Identify which cell holds the provided text, then report its (X, Y) central coordinate. 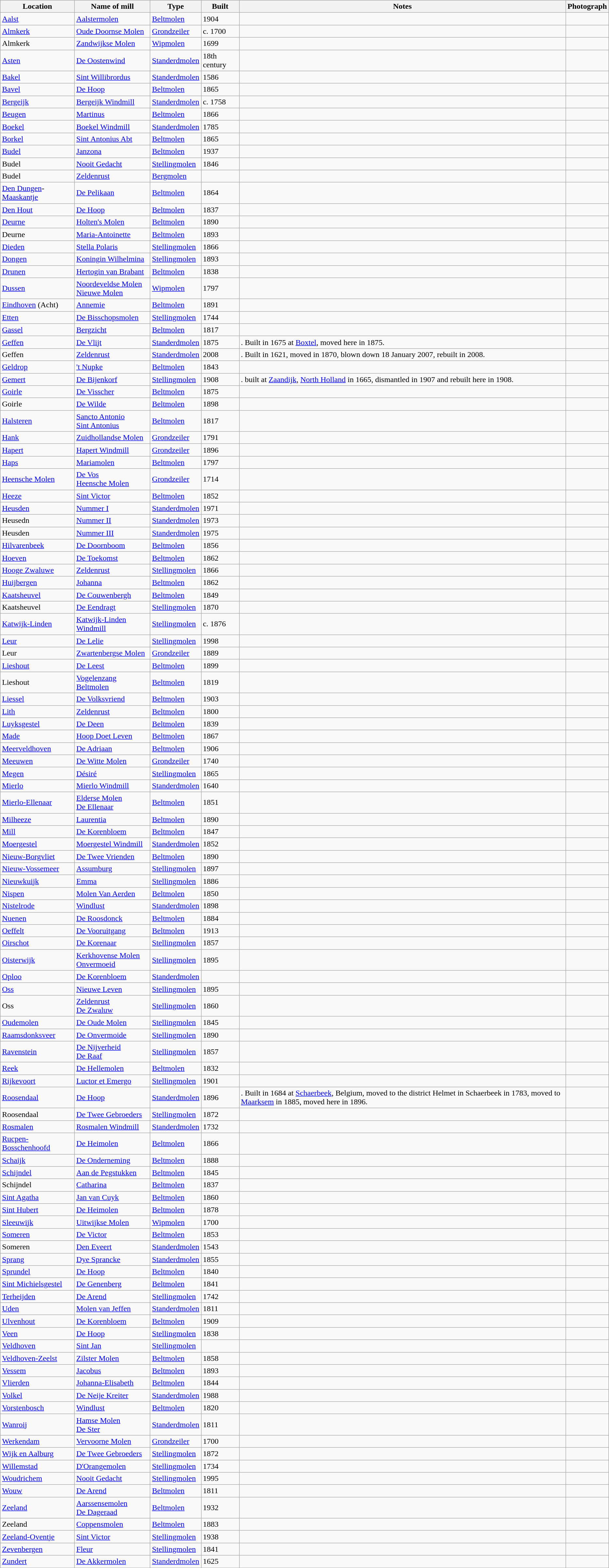
De VosHeensche Molen (113, 479)
Hilvarenbeek (37, 545)
Uden (37, 1309)
1904 (220, 19)
Luyksgestel (37, 724)
Martinus (113, 114)
1888 (220, 1160)
Molen Van Aerden (113, 894)
De Bijenkorf (113, 379)
De Akkermolen (113, 1561)
Dieden (37, 247)
Nistelrode (37, 906)
Aalst (37, 19)
Heusedn (37, 521)
Kerkhovense MolenOnvermoeid (113, 960)
Hoeven (37, 558)
Emma (113, 881)
1840 (220, 1272)
c. 1758 (220, 102)
Molen van Jeffen (113, 1309)
Oploo (37, 977)
Coppensmolen (113, 1524)
1901 (220, 1081)
Katwijk-Linden Windmill (113, 624)
Bergeijk (37, 102)
1858 (220, 1358)
1640 (220, 786)
Oude Doornse Molen (113, 31)
Wouw (37, 1491)
Volkel (37, 1395)
Geldrop (37, 367)
De Onvermoide (113, 1035)
Vlierden (37, 1383)
Luctor et Emergo (113, 1081)
De Twee Vrienden (113, 857)
. built at Zaandijk, North Holland in 1665, dismantled in 1907 and rebuilt here in 1908. (402, 379)
1586 (220, 77)
Boekel (37, 126)
Zevenbergen (37, 1549)
Hamse MolenDe Ster (113, 1424)
Mierlo Windmill (113, 786)
Hooge Zwaluwe (37, 570)
1913 (220, 931)
Gemert (37, 379)
De Genenberg (113, 1284)
1883 (220, 1524)
Vorstenbosch (37, 1408)
Bergzicht (113, 330)
1884 (220, 918)
1740 (220, 761)
Zilster Molen (113, 1358)
Zeeland-Oventje (37, 1537)
Maria-Antoinette (113, 234)
De Witte Molen (113, 761)
Johanna (113, 582)
Megen (37, 773)
Nieuw-Borgvliet (37, 857)
Jacobus (113, 1371)
Heensche Molen (37, 479)
1855 (220, 1259)
Wijk en Aalburg (37, 1454)
Nummer III (113, 533)
Raamsdonksveer (37, 1035)
Assumburg (113, 869)
Borkel (37, 139)
Bavel (37, 89)
De Oostenwind (113, 60)
Fleur (113, 1549)
Wanroij (37, 1424)
1938 (220, 1537)
1932 (220, 1508)
Made (37, 736)
Den Hout (37, 210)
. Built in 1675 at Boxtel, moved here in 1875. (402, 342)
De Leest (113, 666)
Milheeze (37, 819)
1846 (220, 164)
Schaijk (37, 1160)
1853 (220, 1234)
Laurentia (113, 819)
Zandwijkse Molen (113, 44)
De Volksvriend (113, 699)
De Couwenbergh (113, 595)
Sint Willibrordus (113, 77)
Bergeijk Windmill (113, 102)
Meerveldhoven (37, 749)
Asten (37, 60)
1785 (220, 126)
Johanna-Elisabeth (113, 1383)
Aalstermolen (113, 19)
De Toekomst (113, 558)
Nummer II (113, 521)
1744 (220, 317)
Name of mill (113, 7)
De Onderneming (113, 1160)
Den Eveert (113, 1247)
1849 (220, 595)
Vessem (37, 1371)
1899 (220, 666)
1906 (220, 749)
Liessel (37, 699)
De Eendragt (113, 607)
1734 (220, 1466)
Oirschot (37, 943)
1625 (220, 1561)
Bakel (37, 77)
Beugen (37, 114)
Moergestel (37, 844)
c. 1876 (220, 624)
Zwartenbergse Molen (113, 653)
1891 (220, 305)
't Nupke (113, 367)
1886 (220, 881)
1800 (220, 711)
Nieuwe Leven (113, 989)
Mierlo (37, 786)
Sprang (37, 1259)
Stella Polaris (113, 247)
Huijbergen (37, 582)
Dongen (37, 259)
Nieuw-Vossemeer (37, 869)
Noordeveldse MolenNieuwe Molen (113, 288)
Eindhoven (Acht) (37, 305)
Lith (37, 711)
De Vlijt (113, 342)
Jan van Cuyk (113, 1197)
De Pelikaan (113, 193)
Katwijk-Linden (37, 624)
1699 (220, 44)
Willemstad (37, 1466)
Sprundel (37, 1272)
2008 (220, 354)
Heeze (37, 496)
Hapert Windmill (113, 450)
Dussen (37, 288)
Type (176, 7)
1844 (220, 1383)
1847 (220, 832)
Sancto AntonioSint Antonius (113, 421)
1867 (220, 736)
Reek (37, 1069)
Terheijden (37, 1296)
1832 (220, 1069)
1995 (220, 1479)
Hank (37, 438)
Nuenen (37, 918)
1732 (220, 1127)
Ravenstein (37, 1052)
Etten (37, 317)
Zuidhollandse Molen (113, 438)
1998 (220, 641)
. Built in 1684 at Schaerbeek, Belgium, moved to the district Helmet in Schaerbeek in 1783, moved to Maarksem in 1885, moved here in 1896. (402, 1098)
Janzona (113, 151)
De NijverheidDe Raaf (113, 1052)
Woudrichem (37, 1479)
Koningin Wilhelmina (113, 259)
1543 (220, 1247)
De Deen (113, 724)
1909 (220, 1321)
De Visscher (113, 392)
Hoop Doet Leven (113, 736)
De Roosdonck (113, 918)
1937 (220, 151)
De Hellemolen (113, 1069)
Sint Jan (113, 1346)
Oeffelt (37, 931)
Boekel Windmill (113, 126)
De Adriaan (113, 749)
De Wilde (113, 404)
Veldhoven (37, 1346)
1843 (220, 367)
Hapert (37, 450)
Dye Sprancke (113, 1259)
Hertogin van Brabant (113, 272)
1820 (220, 1408)
Veen (37, 1334)
1791 (220, 438)
Halsteren (37, 421)
1988 (220, 1395)
Holten's Molen (113, 222)
1714 (220, 479)
1870 (220, 607)
Location (37, 7)
Bergmolen (176, 176)
Zundert (37, 1561)
Mierlo-Ellenaar (37, 803)
Catharina (113, 1185)
1908 (220, 379)
1889 (220, 653)
Rosmalen Windmill (113, 1127)
Nieuwkuijk (37, 881)
Uitwijkse Molen (113, 1222)
Den Dungen-Maaskantje (37, 193)
1973 (220, 521)
1839 (220, 724)
De Korenaar (113, 943)
Veldhoven-Zeelst (37, 1358)
. Built in 1621, moved in 1870, blown down 18 January 2007, rebuilt in 2008. (402, 354)
Aan de Pegstukken (113, 1173)
De Doornboom (113, 545)
18th century (220, 60)
Moergestel Windmill (113, 844)
Nummer I (113, 508)
Désiré (113, 773)
Meeuwen (37, 761)
Photograph (587, 7)
1975 (220, 533)
1850 (220, 894)
Gassel (37, 330)
De Victor (113, 1234)
Sint Hubert (37, 1210)
AarssensemolenDe Dageraad (113, 1508)
Drunen (37, 272)
c. 1700 (220, 31)
1819 (220, 682)
1971 (220, 508)
Oisterwijk (37, 960)
Rosmalen (37, 1127)
Rijkevoort (37, 1081)
Sint Michielsgestel (37, 1284)
1742 (220, 1296)
Sint Antonius Abt (113, 139)
Annemie (113, 305)
1903 (220, 699)
Notes (402, 7)
1878 (220, 1210)
De Neije Kreiter (113, 1395)
De Lelie (113, 641)
Oudemolen (37, 1022)
Rucpen-Bosschenhoofd (37, 1143)
1851 (220, 803)
ZeldenrustDe Zwaluw (113, 1005)
Mill (37, 832)
Mariamolen (113, 462)
D'Orangemolen (113, 1466)
De Bisschopsmolen (113, 317)
Vervoorne Molen (113, 1441)
De Oude Molen (113, 1022)
VogelenzangBeltmolen (113, 682)
De Vooruitgang (113, 931)
Ulvenhout (37, 1321)
Nispen (37, 894)
Werkendam (37, 1441)
1897 (220, 869)
Sleeuwijk (37, 1222)
1856 (220, 545)
Built (220, 7)
Elderse MolenDe Ellenaar (113, 803)
Sint Agatha (37, 1197)
Haps (37, 462)
1864 (220, 193)
